Output the (X, Y) coordinate of the center of the cell containing the given text.  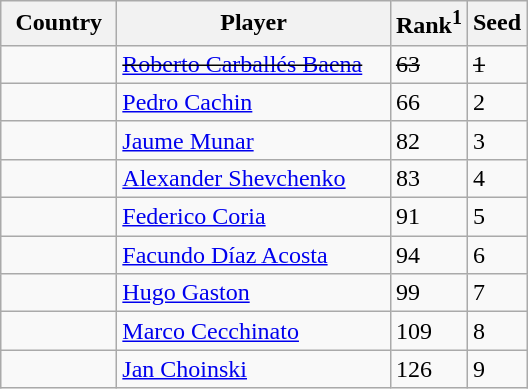
2 (496, 102)
7 (496, 293)
Alexander Shevchenko (254, 178)
109 (428, 331)
Hugo Gaston (254, 293)
99 (428, 293)
4 (496, 178)
Country (59, 24)
8 (496, 331)
3 (496, 140)
Pedro Cachin (254, 102)
82 (428, 140)
Jaume Munar (254, 140)
126 (428, 369)
6 (496, 255)
Player (254, 24)
63 (428, 64)
5 (496, 217)
91 (428, 217)
9 (496, 369)
Jan Choinski (254, 369)
94 (428, 255)
Federico Coria (254, 217)
Seed (496, 24)
Rank1 (428, 24)
83 (428, 178)
1 (496, 64)
Roberto Carballés Baena (254, 64)
66 (428, 102)
Facundo Díaz Acosta (254, 255)
Marco Cecchinato (254, 331)
